Output the (X, Y) coordinate of the center of the cell containing the given text.  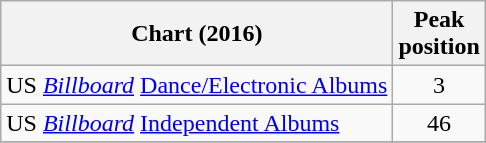
US Billboard Independent Albums (197, 123)
3 (439, 85)
Peakposition (439, 34)
US Billboard Dance/Electronic Albums (197, 85)
46 (439, 123)
Chart (2016) (197, 34)
